Detect which cell encompasses the target text, then output its [x, y] center coordinate. 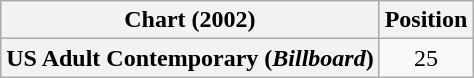
25 [426, 58]
Chart (2002) [190, 20]
US Adult Contemporary (Billboard) [190, 58]
Position [426, 20]
